Determine the (X, Y) coordinate at the center of the cell enclosing the given text.  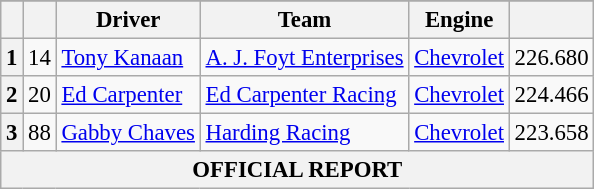
14 (40, 58)
A. J. Foyt Enterprises (304, 58)
OFFICIAL REPORT (298, 170)
Gabby Chaves (128, 133)
1 (12, 58)
223.658 (552, 133)
224.466 (552, 95)
Tony Kanaan (128, 58)
Ed Carpenter Racing (304, 95)
Ed Carpenter (128, 95)
226.680 (552, 58)
88 (40, 133)
2 (12, 95)
Team (304, 20)
Driver (128, 20)
3 (12, 133)
20 (40, 95)
Engine (459, 20)
Harding Racing (304, 133)
